Detect which cell encompasses the target text, then output its [x, y] center coordinate. 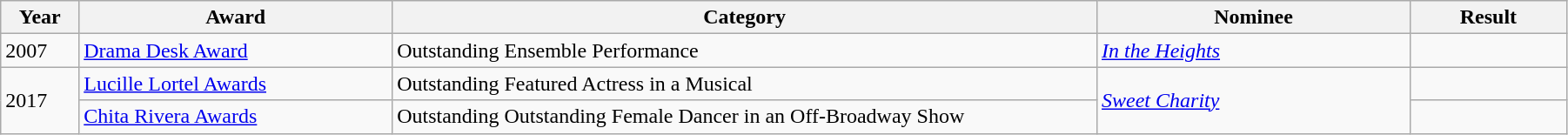
Outstanding Ensemble Performance [745, 51]
Drama Desk Award [236, 51]
Nominee [1254, 17]
2017 [40, 100]
Result [1488, 17]
Outstanding Featured Actress in a Musical [745, 84]
2007 [40, 51]
Chita Rivera Awards [236, 117]
Award [236, 17]
Lucille Lortel Awards [236, 84]
Sweet Charity [1254, 100]
Category [745, 17]
In the Heights [1254, 51]
Outstanding Outstanding Female Dancer in an Off-Broadway Show [745, 117]
Year [40, 17]
